Locate the cell with the specified text and output its [x, y] center coordinate. 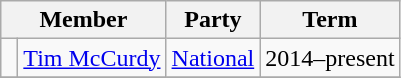
National [213, 58]
Tim McCurdy [92, 58]
Party [213, 20]
Term [330, 20]
2014–present [330, 58]
Member [84, 20]
